Locate the cell with the specified text and output its [x, y] center coordinate. 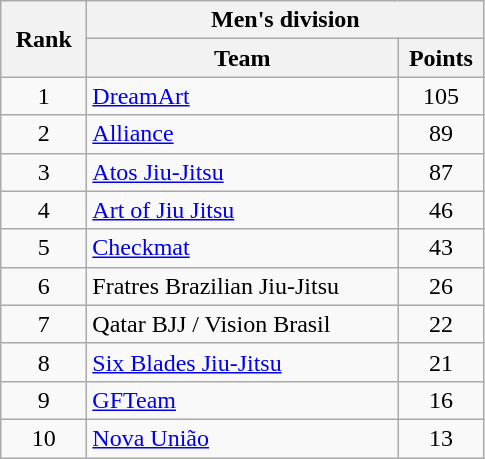
Points [441, 58]
13 [441, 438]
7 [44, 324]
GFTeam [242, 400]
1 [44, 96]
Qatar BJJ / Vision Brasil [242, 324]
2 [44, 134]
Rank [44, 39]
DreamArt [242, 96]
Six Blades Jiu-Jitsu [242, 362]
43 [441, 248]
21 [441, 362]
Men's division [286, 20]
Art of Jiu Jitsu [242, 210]
10 [44, 438]
Alliance [242, 134]
16 [441, 400]
5 [44, 248]
6 [44, 286]
46 [441, 210]
Atos Jiu-Jitsu [242, 172]
Nova União [242, 438]
9 [44, 400]
3 [44, 172]
26 [441, 286]
8 [44, 362]
89 [441, 134]
Checkmat [242, 248]
Fratres Brazilian Jiu-Jitsu [242, 286]
Team [242, 58]
22 [441, 324]
105 [441, 96]
4 [44, 210]
87 [441, 172]
